For the text-containing cell, return its midpoint in (x, y) coordinate format. 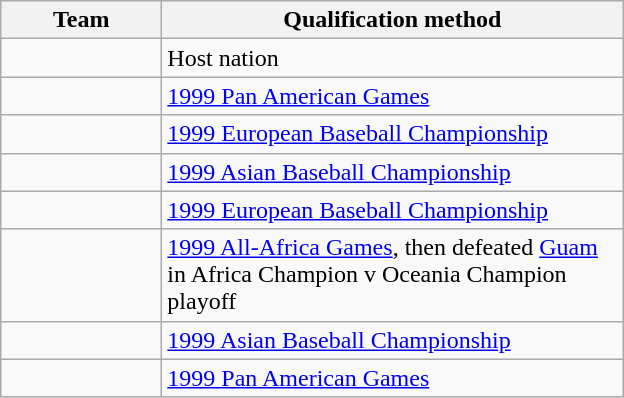
Team (82, 20)
1999 All-Africa Games, then defeated Guamin Africa Champion v Oceania Champion playoff (392, 275)
Qualification method (392, 20)
Host nation (392, 58)
